Detect which cell encompasses the target text, then output its (x, y) center coordinate. 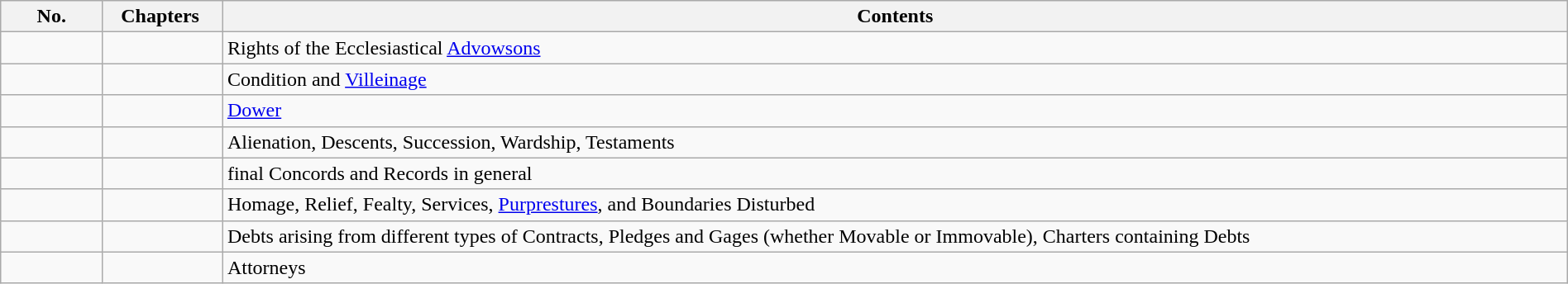
Alienation, Descents, Succession, Wardship, Testaments (895, 142)
final Concords and Records in general (895, 173)
Homage, Relief, Fealty, Services, Purprestures, and Boundaries Disturbed (895, 205)
Attorneys (895, 267)
Condition and Villeinage (895, 79)
Chapters (163, 17)
Dower (895, 111)
Contents (895, 17)
Debts arising from different types of Contracts, Pledges and Gages (whether Movable or Immovable), Charters containing Debts (895, 236)
No. (51, 17)
Rights of the Ecclesiastical Advowsons (895, 48)
